Return the [x, y] coordinate for the center point of the cell that contains the specified text.  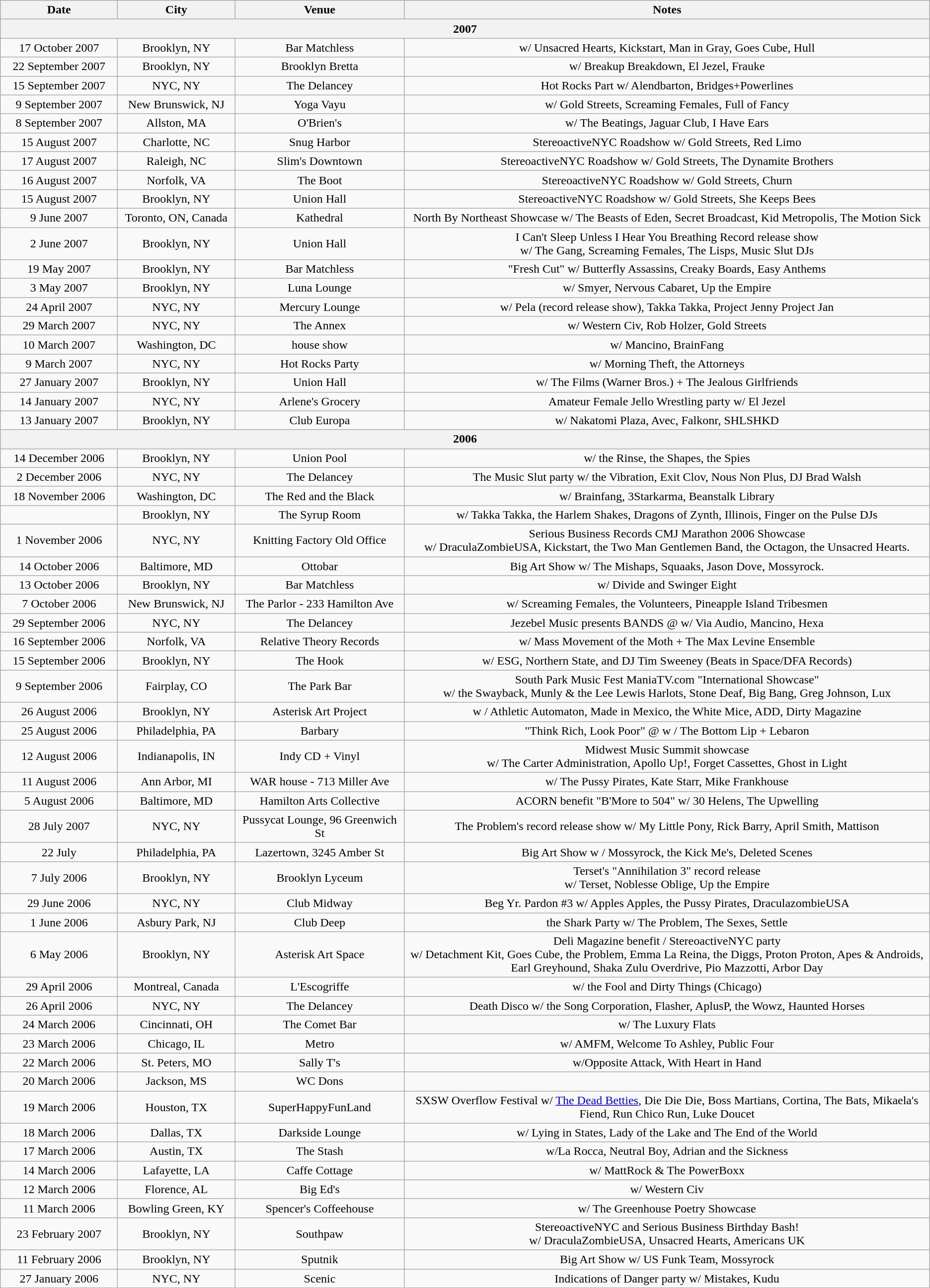
25 August 2006 [59, 731]
Slim's Downtown [320, 161]
Sally T's [320, 1062]
Toronto, ON, Canada [176, 218]
29 April 2006 [59, 987]
29 September 2006 [59, 623]
12 August 2006 [59, 756]
The Boot [320, 180]
26 April 2006 [59, 1006]
Big Art Show w/ The Mishaps, Squaaks, Jason Dove, Mossyrock. [667, 566]
14 December 2006 [59, 458]
w/ Gold Streets, Screaming Females, Full of Fancy [667, 104]
Brooklyn Bretta [320, 67]
Darkside Lounge [320, 1133]
9 September 2006 [59, 686]
Houston, TX [176, 1107]
Snug Harbor [320, 142]
Serious Business Records CMJ Marathon 2006 Showcasew/ DraculaZombieUSA, Kickstart, the Two Man Gentlemen Band, the Octagon, the Unsacred Hearts. [667, 540]
Indianapolis, IN [176, 756]
Chicago, IL [176, 1044]
7 July 2006 [59, 877]
Montreal, Canada [176, 987]
w/ MattRock & The PowerBoxx [667, 1170]
16 September 2006 [59, 642]
11 August 2006 [59, 782]
Arlene's Grocery [320, 401]
Luna Lounge [320, 288]
The Stash [320, 1151]
w/ The Greenhouse Poetry Showcase [667, 1208]
Hot Rocks Part w/ Alendbarton, Bridges+Powerlines [667, 85]
Yoga Vayu [320, 104]
22 March 2006 [59, 1062]
w/La Rocca, Neutral Boy, Adrian and the Sickness [667, 1151]
WC Dons [320, 1081]
3 May 2007 [59, 288]
Brooklyn Lyceum [320, 877]
Fairplay, CO [176, 686]
w/ Screaming Females, the Volunteers, Pineapple Island Tribesmen [667, 604]
w/ ESG, Northern State, and DJ Tim Sweeney (Beats in Space/DFA Records) [667, 661]
Knitting Factory Old Office [320, 540]
Hamilton Arts Collective [320, 801]
SuperHappyFunLand [320, 1107]
The Music Slut party w/ the Vibration, Exit Clov, Nous Non Plus, DJ Brad Walsh [667, 477]
Notes [667, 10]
26 August 2006 [59, 712]
13 January 2007 [59, 420]
w/ Brainfang, 3Starkarma, Beanstalk Library [667, 496]
Charlotte, NC [176, 142]
I Can't Sleep Unless I Hear You Breathing Record release showw/ The Gang, Screaming Females, The Lisps, Music Slut DJs [667, 243]
w/ AMFM, Welcome To Ashley, Public Four [667, 1044]
SXSW Overflow Festival w/ The Dead Betties, Die Die Die, Boss Martians, Cortina, The Bats, Mikaela's Fiend, Run Chico Run, Luke Doucet [667, 1107]
The Syrup Room [320, 515]
1 June 2006 [59, 922]
O'Brien's [320, 123]
w/ Pela (record release show), Takka Takka, Project Jenny Project Jan [667, 307]
15 September 2006 [59, 661]
13 October 2006 [59, 585]
7 October 2006 [59, 604]
The Hook [320, 661]
Jackson, MS [176, 1081]
22 September 2007 [59, 67]
The Parlor - 233 Hamilton Ave [320, 604]
17 October 2007 [59, 48]
17 August 2007 [59, 161]
Bowling Green, KY [176, 1208]
Club Deep [320, 922]
Barbary [320, 731]
Asterisk Art Space [320, 955]
Club Midway [320, 903]
14 March 2006 [59, 1170]
w/ Lying in States, Lady of the Lake and The End of the World [667, 1133]
"Fresh Cut" w/ Butterfly Assassins, Creaky Boards, Easy Anthems [667, 269]
w/ The Beatings, Jaguar Club, I Have Ears [667, 123]
Amateur Female Jello Wrestling party w/ El Jezel [667, 401]
w/ The Luxury Flats [667, 1025]
The Red and the Black [320, 496]
ACORN benefit "B'More to 504" w/ 30 Helens, The Upwelling [667, 801]
w/ Takka Takka, the Harlem Shakes, Dragons of Zynth, Illinois, Finger on the Pulse DJs [667, 515]
9 March 2007 [59, 364]
w/ Mass Movement of the Moth + The Max Levine Ensemble [667, 642]
14 October 2006 [59, 566]
Southpaw [320, 1234]
w/ The Pussy Pirates, Kate Starr, Mike Frankhouse [667, 782]
Raleigh, NC [176, 161]
Florence, AL [176, 1189]
15 September 2007 [59, 85]
Ottobar [320, 566]
5 August 2006 [59, 801]
19 March 2006 [59, 1107]
Cincinnati, OH [176, 1025]
w/ the Rinse, the Shapes, the Spies [667, 458]
28 July 2007 [59, 827]
South Park Music Fest ManiaTV.com "International Showcase" w/ the Swayback, Munly & the Lee Lewis Harlots, Stone Deaf, Big Bang, Greg Johnson, Lux [667, 686]
2 December 2006 [59, 477]
L'Escogriffe [320, 987]
27 January 2007 [59, 382]
Asterisk Art Project [320, 712]
11 March 2006 [59, 1208]
Union Pool [320, 458]
8 September 2007 [59, 123]
"Think Rich, Look Poor" @ w / The Bottom Lip + Lebaron [667, 731]
WAR house - 713 Miller Ave [320, 782]
Kathedral [320, 218]
w/ Nakatomi Plaza, Avec, Falkonr, SHLSHKD [667, 420]
Spencer's Coffeehouse [320, 1208]
StereoactiveNYC Roadshow w/ Gold Streets, She Keeps Bees [667, 199]
29 March 2007 [59, 326]
23 February 2007 [59, 1234]
The Comet Bar [320, 1025]
24 March 2006 [59, 1025]
The Annex [320, 326]
6 May 2006 [59, 955]
Lazertown, 3245 Amber St [320, 852]
Relative Theory Records [320, 642]
Death Disco w/ the Song Corporation, Flasher, AplusP, the Wowz, Haunted Horses [667, 1006]
24 April 2007 [59, 307]
StereoactiveNYC Roadshow w/ Gold Streets, Red Limo [667, 142]
2 June 2007 [59, 243]
Indications of Danger party w/ Mistakes, Kudu [667, 1278]
Metro [320, 1044]
Beg Yr. Pardon #3 w/ Apples Apples, the Pussy Pirates, DraculazombieUSA [667, 903]
Scenic [320, 1278]
Venue [320, 10]
StereoactiveNYC and Serious Business Birthday Bash! w/ DraculaZombieUSA, Unsacred Hearts, Americans UK [667, 1234]
Hot Rocks Party [320, 364]
Club Europa [320, 420]
18 March 2006 [59, 1133]
the Shark Party w/ The Problem, The Sexes, Settle [667, 922]
10 March 2007 [59, 345]
20 March 2006 [59, 1081]
w/ Mancino, BrainFang [667, 345]
16 August 2007 [59, 180]
29 June 2006 [59, 903]
Allston, MA [176, 123]
2006 [465, 439]
2007 [465, 29]
9 September 2007 [59, 104]
18 November 2006 [59, 496]
w/ the Fool and Dirty Things (Chicago) [667, 987]
Indy CD + Vinyl [320, 756]
w/ The Films (Warner Bros.) + The Jealous Girlfriends [667, 382]
12 March 2006 [59, 1189]
StereoactiveNYC Roadshow w/ Gold Streets, The Dynamite Brothers [667, 161]
house show [320, 345]
w/ Divide and Swinger Eight [667, 585]
Caffe Cottage [320, 1170]
Big Ed's [320, 1189]
27 January 2006 [59, 1278]
City [176, 10]
w/ Smyer, Nervous Cabaret, Up the Empire [667, 288]
Date [59, 10]
StereoactiveNYC Roadshow w/ Gold Streets, Churn [667, 180]
w / Athletic Automaton, Made in Mexico, the White Mice, ADD, Dirty Magazine [667, 712]
19 May 2007 [59, 269]
22 July [59, 852]
Midwest Music Summit showcase w/ The Carter Administration, Apollo Up!, Forget Cassettes, Ghost in Light [667, 756]
17 March 2006 [59, 1151]
The Park Bar [320, 686]
Sputnik [320, 1259]
Ann Arbor, MI [176, 782]
Asbury Park, NJ [176, 922]
The Problem's record release show w/ My Little Pony, Rick Barry, April Smith, Mattison [667, 827]
Big Art Show w / Mossyrock, the Kick Me's, Deleted Scenes [667, 852]
w/ Morning Theft, the Attorneys [667, 364]
9 June 2007 [59, 218]
w/Opposite Attack, With Heart in Hand [667, 1062]
11 February 2006 [59, 1259]
w/ Unsacred Hearts, Kickstart, Man in Gray, Goes Cube, Hull [667, 48]
1 November 2006 [59, 540]
w/ Western Civ, Rob Holzer, Gold Streets [667, 326]
St. Peters, MO [176, 1062]
North By Northeast Showcase w/ The Beasts of Eden, Secret Broadcast, Kid Metropolis, The Motion Sick [667, 218]
Mercury Lounge [320, 307]
w/ Breakup Breakdown, El Jezel, Frauke [667, 67]
Austin, TX [176, 1151]
14 January 2007 [59, 401]
Big Art Show w/ US Funk Team, Mossyrock [667, 1259]
Pussycat Lounge, 96 Greenwich St [320, 827]
Lafayette, LA [176, 1170]
Terset's "Annihilation 3" record release w/ Terset, Noblesse Oblige, Up the Empire [667, 877]
Dallas, TX [176, 1133]
23 March 2006 [59, 1044]
w/ Western Civ [667, 1189]
Jezebel Music presents BANDS @ w/ Via Audio, Mancino, Hexa [667, 623]
